Determine the [x, y] coordinate at the center of the cell enclosing the given text.  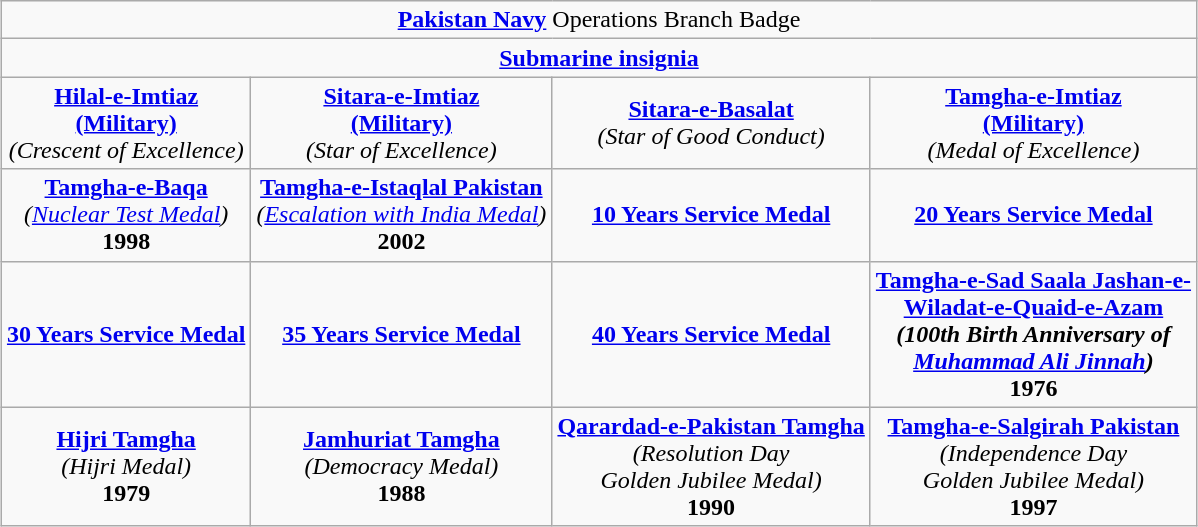
Submarine insignia [598, 58]
Sitara-e-Imtiaz(Military)(Star of Excellence) [402, 123]
35 Years Service Medal [402, 334]
40 Years Service Medal [711, 334]
Tamgha-e-Imtiaz(Military)(Medal of Excellence) [1033, 123]
Tamgha-e-Istaqlal Pakistan(Escalation with India Medal)2002 [402, 215]
10 Years Service Medal [711, 215]
30 Years Service Medal [126, 334]
Hijri Tamgha(Hijri Medal)1979 [126, 466]
20 Years Service Medal [1033, 215]
Jamhuriat Tamgha(Democracy Medal)1988 [402, 466]
Tamgha-e-Salgirah Pakistan(Independence DayGolden Jubilee Medal)1997 [1033, 466]
Pakistan Navy Operations Branch Badge [598, 20]
Hilal-e-Imtiaz(Military)(Crescent of Excellence) [126, 123]
Tamgha-e-Baqa(Nuclear Test Medal)1998 [126, 215]
Tamgha-e-Sad Saala Jashan-e-Wiladat-e-Quaid-e-Azam(100th Birth Anniversary ofMuhammad Ali Jinnah)1976 [1033, 334]
Qarardad-e-Pakistan Tamgha(Resolution DayGolden Jubilee Medal)1990 [711, 466]
Sitara-e-Basalat(Star of Good Conduct) [711, 123]
